Find where the given text appears and provide that cell's center as (x, y) coordinate. 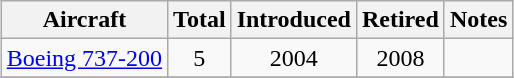
Aircraft (84, 20)
Introduced (294, 20)
Total (200, 20)
2004 (294, 58)
Boeing 737-200 (84, 58)
5 (200, 58)
Notes (478, 20)
Retired (400, 20)
2008 (400, 58)
